Detect which cell encompasses the target text, then output its (x, y) center coordinate. 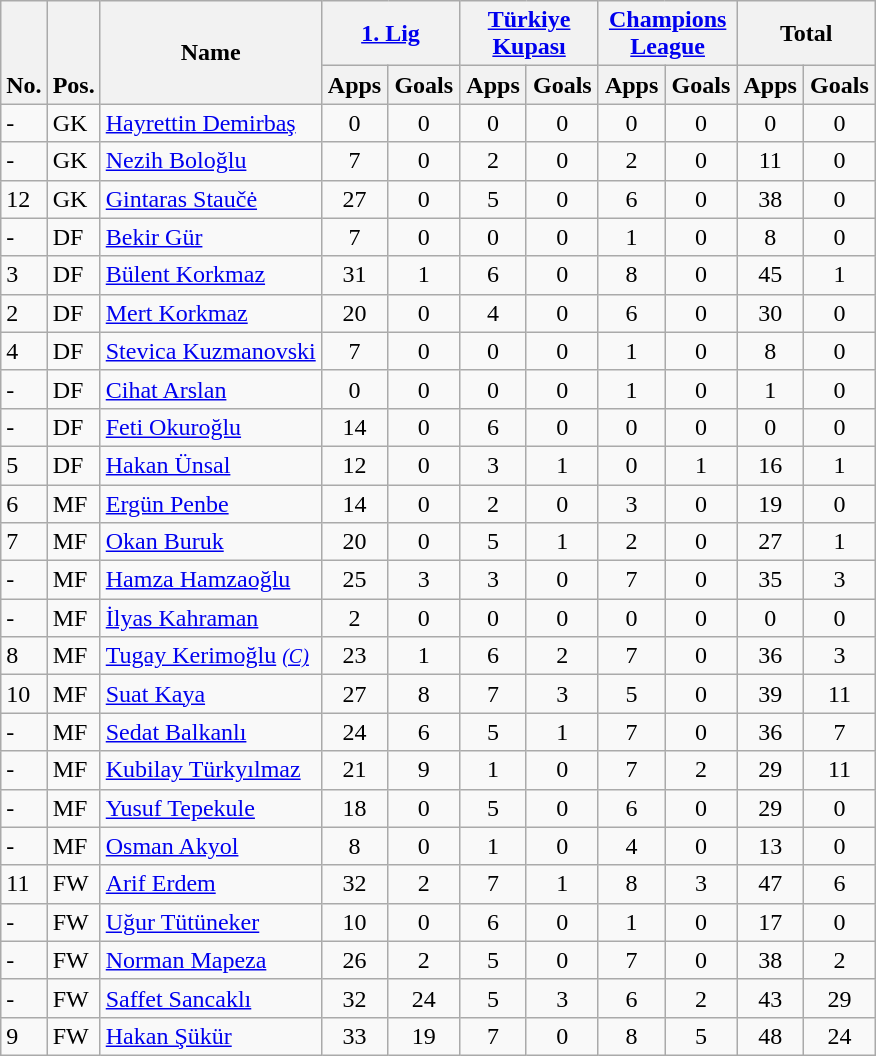
Name (210, 52)
Türkiye Kupası (530, 34)
Uğur Tütüneker (210, 922)
Gintaras Staučė (210, 199)
Tugay Kerimoğlu (C) (210, 656)
26 (354, 960)
Ergün Penbe (210, 503)
Norman Mapeza (210, 960)
Saffet Sancaklı (210, 998)
31 (354, 275)
13 (770, 846)
Feti Okuroğlu (210, 427)
47 (770, 884)
Bülent Korkmaz (210, 275)
Sedat Balkanlı (210, 732)
1. Lig (390, 34)
Yusuf Tepekule (210, 808)
17 (770, 922)
18 (354, 808)
Champions League (668, 34)
Hayrettin Demirbaş (210, 123)
35 (770, 580)
Nezih Boloğlu (210, 161)
Hamza Hamzaoğlu (210, 580)
Arif Erdem (210, 884)
25 (354, 580)
Mert Korkmaz (210, 313)
Hakan Ünsal (210, 465)
43 (770, 998)
21 (354, 770)
No. (24, 52)
Kubilay Türkyılmaz (210, 770)
48 (770, 1036)
Hakan Şükür (210, 1036)
Suat Kaya (210, 694)
Stevica Kuzmanovski (210, 351)
16 (770, 465)
Total (806, 34)
Osman Akyol (210, 846)
Cihat Arslan (210, 389)
Pos. (74, 52)
39 (770, 694)
30 (770, 313)
İlyas Kahraman (210, 618)
Bekir Gür (210, 237)
Okan Buruk (210, 542)
23 (354, 656)
33 (354, 1036)
45 (770, 275)
